Pinpoint the cell where the given text exists, returning its [x, y] midpoint coordinate. 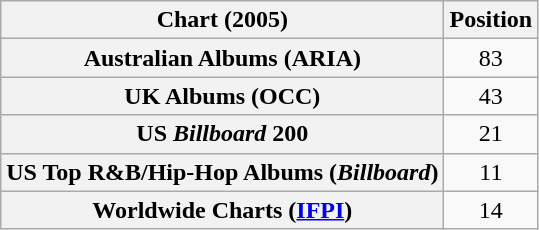
US Billboard 200 [222, 134]
Worldwide Charts (IFPI) [222, 210]
21 [491, 134]
US Top R&B/Hip-Hop Albums (Billboard) [222, 172]
UK Albums (OCC) [222, 96]
Chart (2005) [222, 20]
Australian Albums (ARIA) [222, 58]
14 [491, 210]
Position [491, 20]
83 [491, 58]
11 [491, 172]
43 [491, 96]
